Pinpoint the cell where the given text exists, returning its [X, Y] midpoint coordinate. 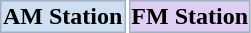
FM Station [190, 16]
AM Station [62, 16]
